Return the [X, Y] coordinate for the center point of the cell that contains the specified text.  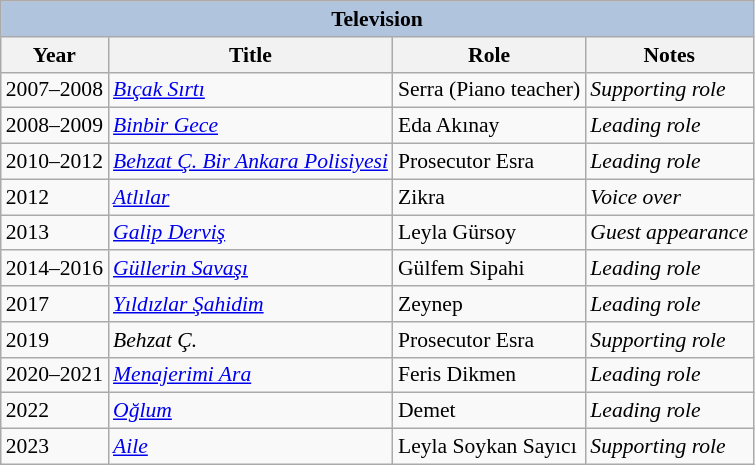
Aile [250, 447]
Güllerin Savaşı [250, 269]
Behzat Ç. [250, 340]
Menajerimi Ara [250, 375]
Oğlum [250, 411]
2014–2016 [54, 269]
2010–2012 [54, 162]
Bıçak Sırtı [250, 90]
2008–2009 [54, 126]
Guest appearance [669, 233]
2013 [54, 233]
2007–2008 [54, 90]
Demet [489, 411]
Serra (Piano teacher) [489, 90]
Year [54, 55]
Galip Derviş [250, 233]
2020–2021 [54, 375]
Gülfem Sipahi [489, 269]
Television [377, 19]
Notes [669, 55]
Leyla Gürsoy [489, 233]
Zeynep [489, 304]
Leyla Soykan Sayıcı [489, 447]
Atlılar [250, 197]
Eda Akınay [489, 126]
Yıldızlar Şahidim [250, 304]
Behzat Ç. Bir Ankara Polisiyesi [250, 162]
2023 [54, 447]
Voice over [669, 197]
Feris Dikmen [489, 375]
Role [489, 55]
Title [250, 55]
2017 [54, 304]
2022 [54, 411]
Zikra [489, 197]
Binbir Gece [250, 126]
2019 [54, 340]
2012 [54, 197]
